Extract the [x, y] coordinate from the center of the cell holding the provided text.  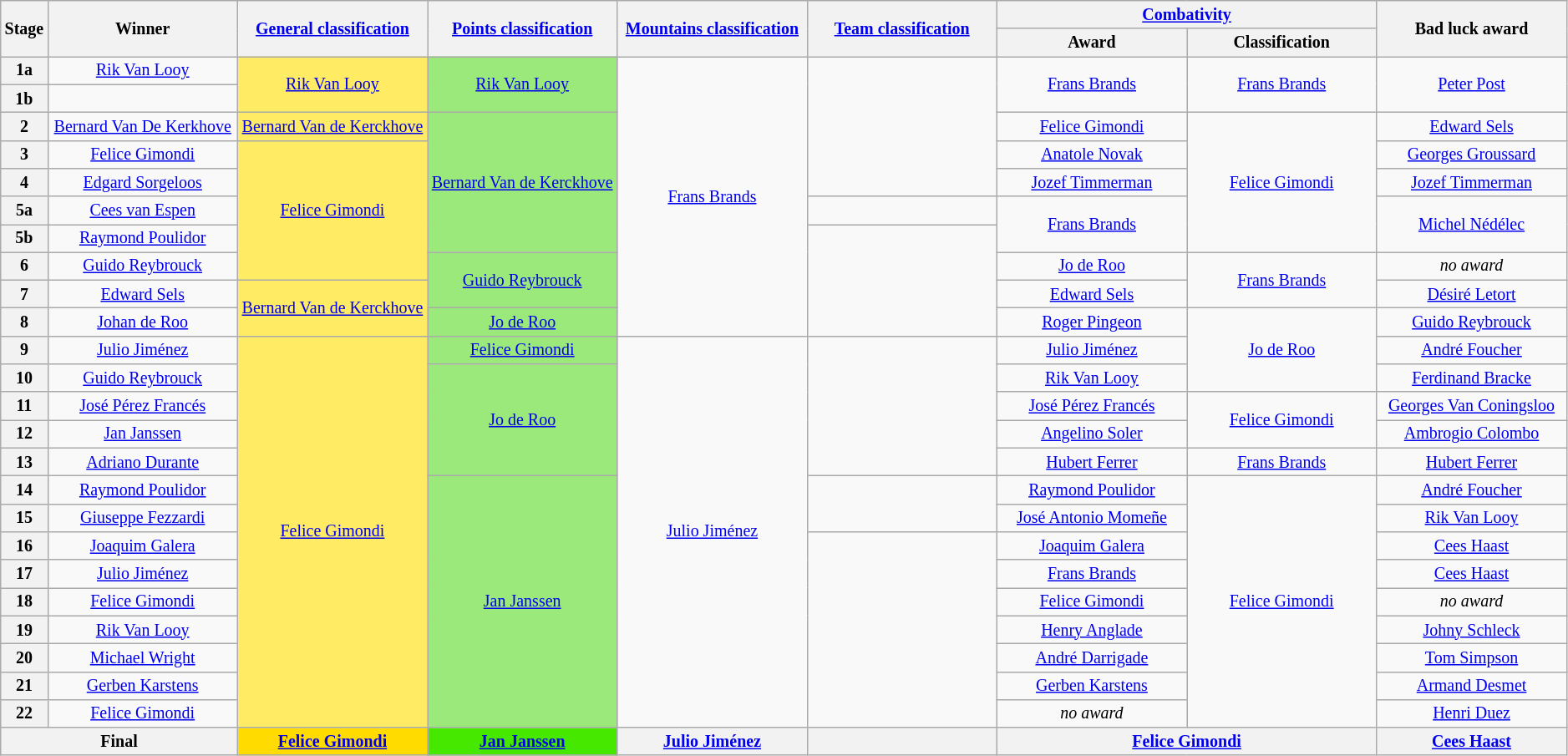
Johny Schleck [1472, 630]
Mountains classification [712, 28]
4 [24, 182]
12 [24, 434]
5a [24, 211]
Georges Groussard [1472, 154]
16 [24, 546]
Final [119, 742]
8 [24, 322]
Giuseppe Fezzardi [142, 518]
22 [24, 713]
Combativity [1186, 15]
Michael Wright [142, 658]
Winner [142, 28]
1a [24, 70]
Award [1091, 43]
19 [24, 630]
21 [24, 685]
Armand Desmet [1472, 685]
18 [24, 601]
Points classification [523, 28]
17 [24, 573]
1b [24, 99]
Georges Van Coningsloo [1472, 406]
5b [24, 239]
3 [24, 154]
Adriano Durante [142, 463]
Johan de Roo [142, 322]
9 [24, 351]
15 [24, 518]
Bernard Van De Kerkhove [142, 127]
7 [24, 294]
Edgard Sorgeloos [142, 182]
Désiré Letort [1472, 294]
10 [24, 378]
11 [24, 406]
Ambrogio Colombo [1472, 434]
José Antonio Momeñe [1091, 518]
6 [24, 266]
André Darrigade [1091, 658]
Cees van Espen [142, 211]
Tom Simpson [1472, 658]
Ferdinand Bracke [1472, 378]
Team classification [902, 28]
2 [24, 127]
Peter Post [1472, 85]
14 [24, 490]
20 [24, 658]
General classification [332, 28]
Bad luck award [1472, 28]
Stage [24, 28]
13 [24, 463]
Classification [1281, 43]
Michel Nédélec [1472, 224]
Anatole Novak [1091, 154]
Roger Pingeon [1091, 322]
Angelino Soler [1091, 434]
Henry Anglade [1091, 630]
Henri Duez [1472, 713]
